Search for the cell housing the specified text and yield its (X, Y) center coordinate. 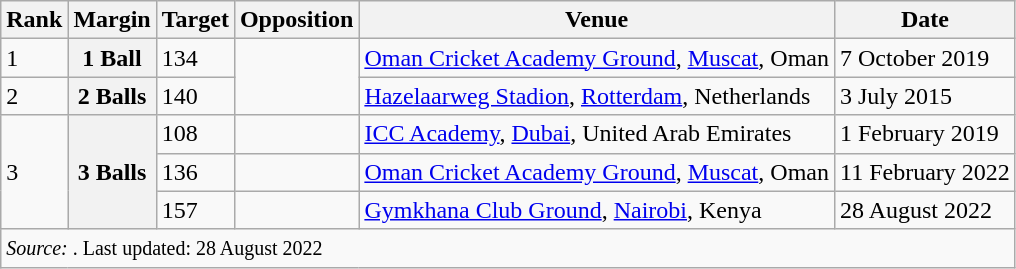
Margin (112, 20)
2 (34, 96)
Target (195, 20)
Gymkhana Club Ground, Nairobi, Kenya (597, 210)
108 (195, 134)
Venue (597, 20)
ICC Academy, Dubai, United Arab Emirates (597, 134)
140 (195, 96)
Rank (34, 20)
Date (924, 20)
134 (195, 58)
Source: . Last updated: 28 August 2022 (508, 248)
3 (34, 172)
7 October 2019 (924, 58)
Opposition (296, 20)
157 (195, 210)
3 July 2015 (924, 96)
28 August 2022 (924, 210)
1 Ball (112, 58)
136 (195, 172)
1 February 2019 (924, 134)
11 February 2022 (924, 172)
1 (34, 58)
3 Balls (112, 172)
2 Balls (112, 96)
Hazelaarweg Stadion, Rotterdam, Netherlands (597, 96)
